Pinpoint the cell where the given text exists, returning its [X, Y] midpoint coordinate. 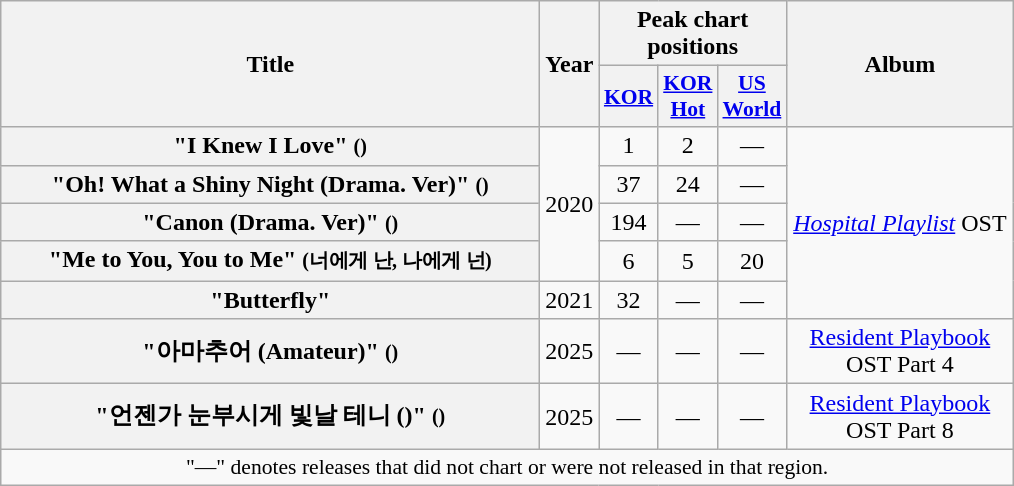
37 [628, 184]
"Oh! What a Shiny Night (Drama. Ver)" () [270, 184]
1 [628, 146]
USWorld [752, 96]
194 [628, 222]
2021 [570, 300]
"—" denotes releases that did not chart or were not released in that region. [508, 467]
2 [688, 146]
Hospital Playlist OST [900, 223]
24 [688, 184]
KORHot [688, 96]
"Butterfly" [270, 300]
Year [570, 64]
"I Knew I Love" () [270, 146]
"Me to You, You to Me" (너에게 난, 나에게 넌) [270, 261]
"Canon (Drama. Ver)" () [270, 222]
Peak chart positions [693, 34]
Resident Playbook OST Part 8 [900, 416]
5 [688, 261]
"아마추어 (Amateur)" () [270, 352]
KOR [628, 96]
6 [628, 261]
2020 [570, 204]
32 [628, 300]
Album [900, 64]
"언젠가 눈부시게 빛날 테니 ()" () [270, 416]
Resident Playbook OST Part 4 [900, 352]
20 [752, 261]
Title [270, 64]
